Search for the cell housing the specified text and yield its [X, Y] center coordinate. 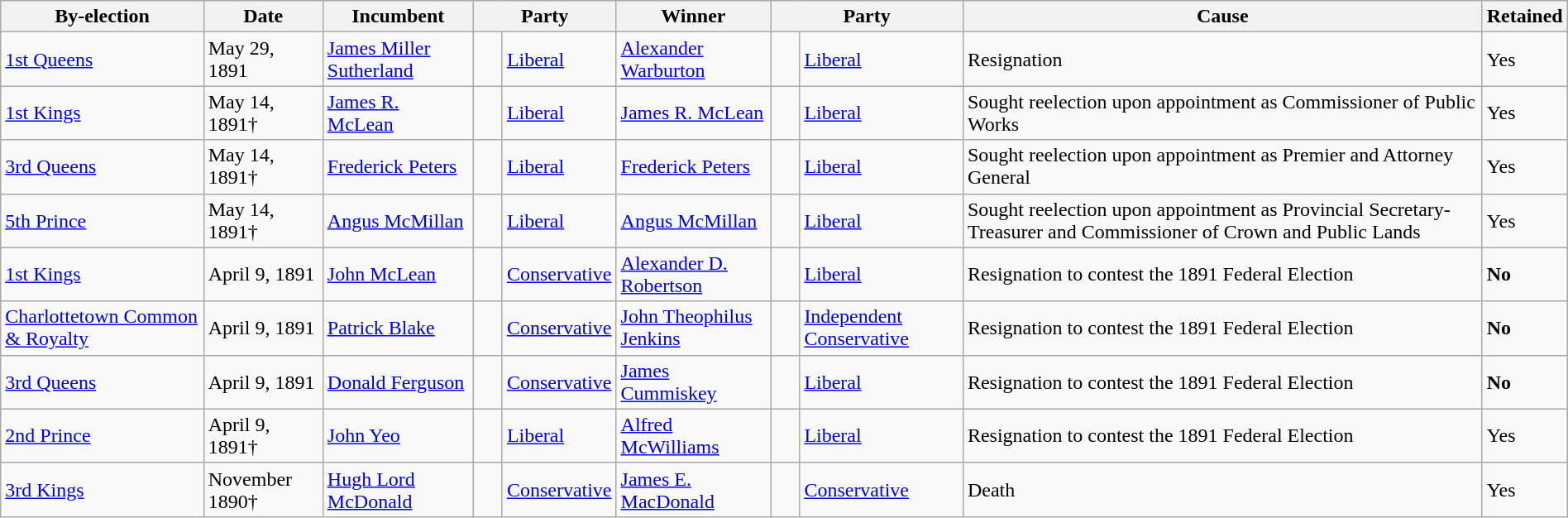
Winner [693, 17]
Alexander Warburton [693, 60]
November 1890† [263, 490]
Retained [1525, 17]
Alexander D. Robertson [693, 275]
2nd Prince [103, 435]
Donald Ferguson [398, 382]
May 29, 1891 [263, 60]
Charlottetown Common & Royalty [103, 328]
James E. MacDonald [693, 490]
John Theophilus Jenkins [693, 328]
1st Queens [103, 60]
Alfred McWilliams [693, 435]
Sought reelection upon appointment as Premier and Attorney General [1222, 167]
Death [1222, 490]
John McLean [398, 275]
Sought reelection upon appointment as Provincial Secretary-Treasurer and Commissioner of Crown and Public Lands [1222, 220]
By-election [103, 17]
Sought reelection upon appointment as Commissioner of Public Works [1222, 113]
Independent Conservative [882, 328]
John Yeo [398, 435]
Cause [1222, 17]
Patrick Blake [398, 328]
Incumbent [398, 17]
Date [263, 17]
Resignation [1222, 60]
3rd Kings [103, 490]
Hugh Lord McDonald [398, 490]
April 9, 1891† [263, 435]
James Cummiskey [693, 382]
James Miller Sutherland [398, 60]
5th Prince [103, 220]
